Detect which cell encompasses the target text, then output its [x, y] center coordinate. 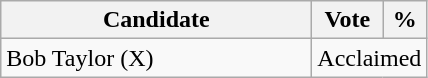
Vote [348, 20]
Candidate [156, 20]
Acclaimed [370, 58]
% [405, 20]
Bob Taylor (X) [156, 58]
